Determine the [X, Y] coordinate at the center of the cell enclosing the given text.  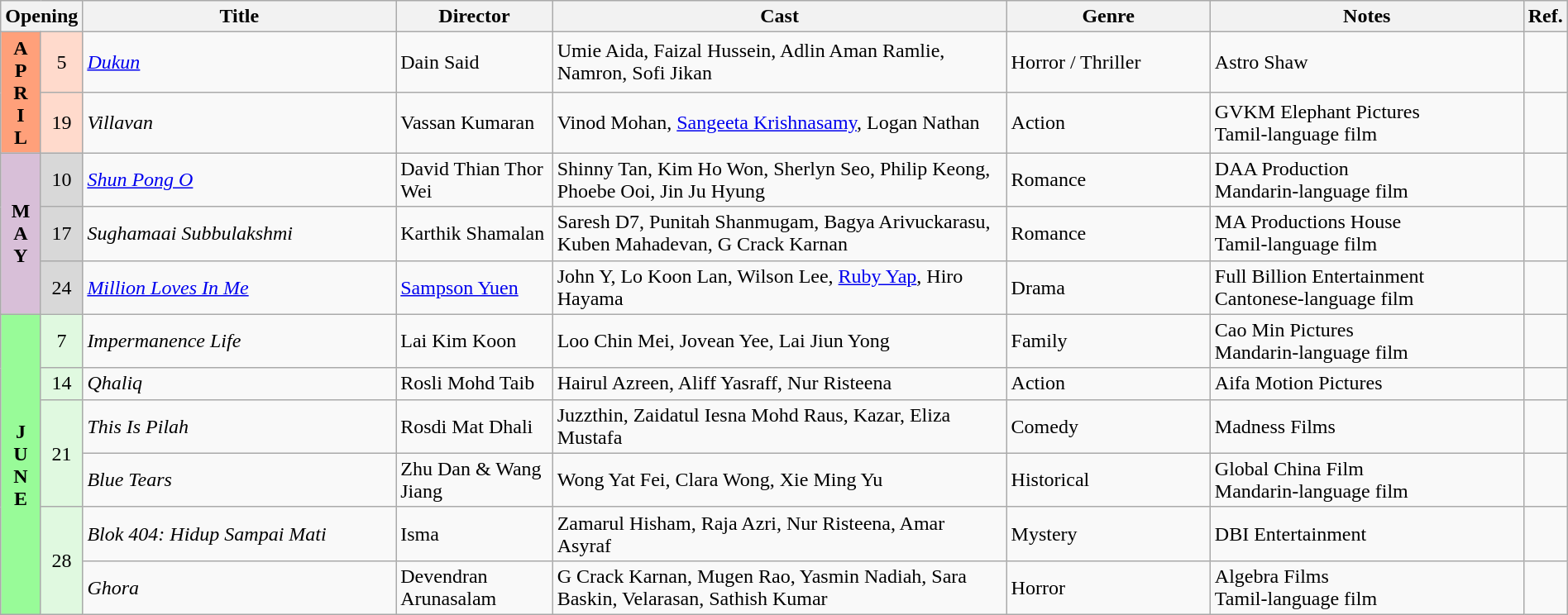
Vinod Mohan, Sangeeta Krishnasamy, Logan Nathan [779, 122]
Madness Films [1366, 427]
Comedy [1108, 427]
19 [61, 122]
Full Billion EntertainmentCantonese-language film [1366, 288]
Qhaliq [240, 384]
Devendran Arunasalam [475, 587]
Title [240, 17]
GVKM Elephant PicturesTamil-language film [1366, 122]
10 [61, 180]
Horror / Thriller [1108, 63]
Genre [1108, 17]
Global China FilmMandarin-language film [1366, 479]
David Thian Thor Wei [475, 180]
Lai Kim Koon [475, 341]
Family [1108, 341]
Saresh D7, Punitah Shanmugam, Bagya Arivuckarasu, Kuben Mahadevan, G Crack Karnan [779, 233]
Blok 404: Hidup Sampai Mati [240, 534]
17 [61, 233]
Ghora [240, 587]
Shun Pong O [240, 180]
28 [61, 560]
John Y, Lo Koon Lan, Wilson Lee, Ruby Yap, Hiro Hayama [779, 288]
Vassan Kumaran [475, 122]
Dain Said [475, 63]
Shinny Tan, Kim Ho Won, Sherlyn Seo, Philip Keong, Phoebe Ooi, Jin Ju Hyung [779, 180]
Umie Aida, Faizal Hussein, Adlin Aman Ramlie, Namron, Sofi Jikan [779, 63]
Juzzthin, Zaidatul Iesna Mohd Raus, Kazar, Eliza Mustafa [779, 427]
Astro Shaw [1366, 63]
14 [61, 384]
Sampson Yuen [475, 288]
Opening [41, 17]
Zamarul Hisham, Raja Azri, Nur Risteena, Amar Asyraf [779, 534]
DBI Entertainment [1366, 534]
Zhu Dan & Wang Jiang [475, 479]
Blue Tears [240, 479]
Cast [779, 17]
Rosli Mohd Taib [475, 384]
Historical [1108, 479]
Wong Yat Fei, Clara Wong, Xie Ming Yu [779, 479]
5 [61, 63]
Notes [1366, 17]
Aifa Motion Pictures [1366, 384]
Karthik Shamalan [475, 233]
Sughamaai Subbulakshmi [240, 233]
Rosdi Mat Dhali [475, 427]
APRIL [22, 93]
Isma [475, 534]
Villavan [240, 122]
MAY [22, 233]
Hairul Azreen, Aliff Yasraff, Nur Risteena [779, 384]
Drama [1108, 288]
Dukun [240, 63]
Million Loves In Me [240, 288]
21 [61, 453]
Director [475, 17]
MA Productions HouseTamil-language film [1366, 233]
Horror [1108, 587]
Loo Chin Mei, Jovean Yee, Lai Jiun Yong [779, 341]
JUNE [22, 465]
DAA ProductionMandarin-language film [1366, 180]
24 [61, 288]
This Is Pilah [240, 427]
G Crack Karnan, Mugen Rao, Yasmin Nadiah, Sara Baskin, Velarasan, Sathish Kumar [779, 587]
Mystery [1108, 534]
Algebra FilmsTamil-language film [1366, 587]
7 [61, 341]
Ref. [1545, 17]
Cao Min PicturesMandarin-language film [1366, 341]
Impermanence Life [240, 341]
